Extract the (X, Y) coordinate from the center of the cell holding the provided text.  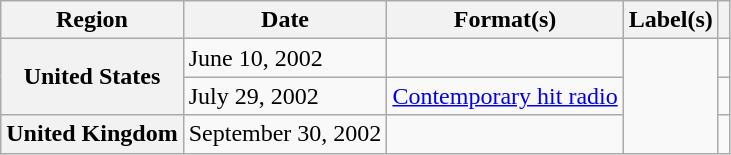
June 10, 2002 (285, 58)
United Kingdom (92, 134)
Date (285, 20)
United States (92, 77)
Format(s) (505, 20)
Contemporary hit radio (505, 96)
July 29, 2002 (285, 96)
Region (92, 20)
September 30, 2002 (285, 134)
Label(s) (670, 20)
